Detect which cell encompasses the target text, then output its (x, y) center coordinate. 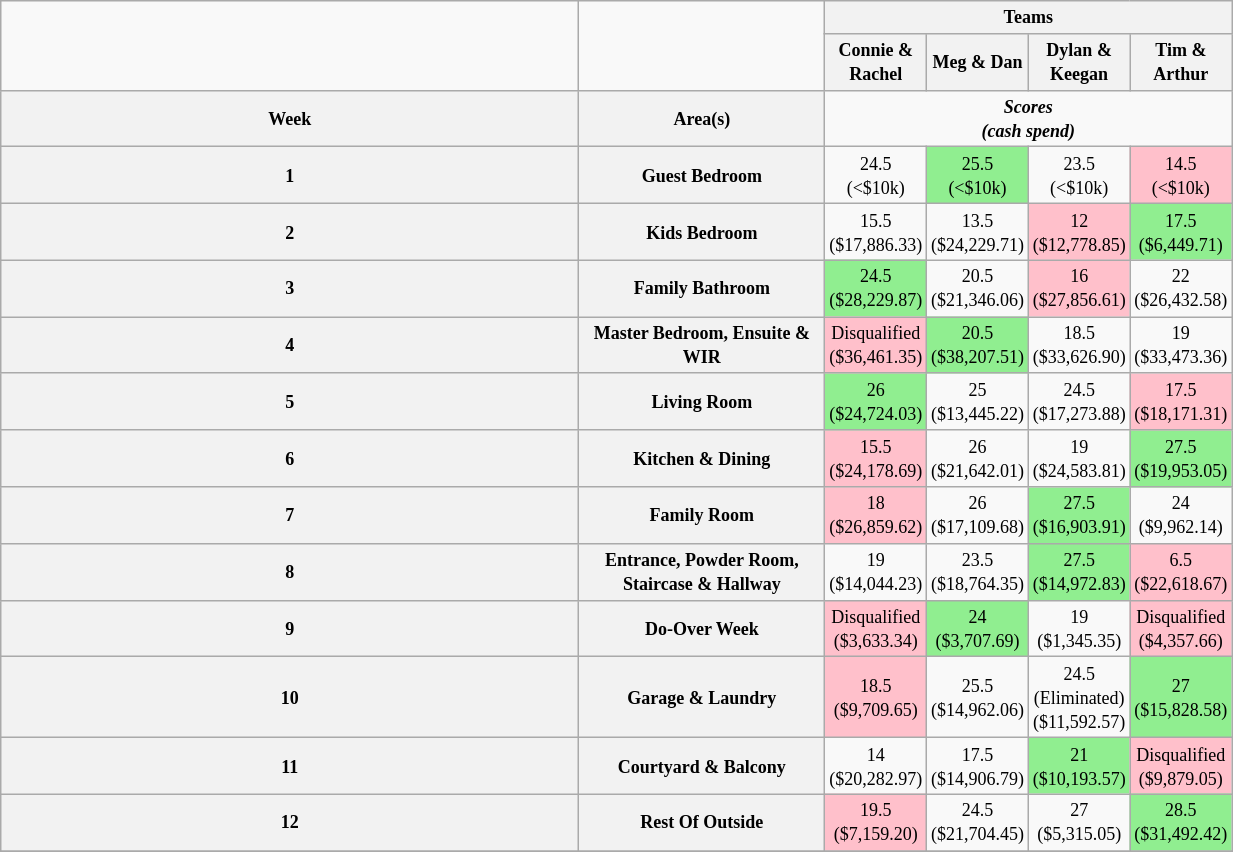
Entrance, Powder Room, Staircase & Hallway (702, 572)
24($3,707.69) (978, 628)
Disqualified ($4,357.66) (1181, 628)
18.5($33,626.90) (1079, 346)
Kitchen & Dining (702, 458)
13.5($24,229.71) (978, 232)
18($26,859.62) (876, 516)
14.5(<$10k) (1181, 176)
4 (290, 346)
15.5($17,886.33) (876, 232)
24($9,962.14) (1181, 516)
24.5(<$10k) (876, 176)
Disqualified ($36,461.35) (876, 346)
24.5 (Eliminated) ($11,592.57) (1079, 698)
14($20,282.97) (876, 766)
18.5($9,709.65) (876, 698)
25.5(<$10k) (978, 176)
19 ($14,044.23) (876, 572)
25($13,445.22) (978, 402)
Connie & Rachel (876, 62)
Tim & Arthur (1181, 62)
Living Room (702, 402)
17.5 ($14,906.79) (978, 766)
24.5($28,229.87) (876, 288)
Guest Bedroom (702, 176)
12($12,778.85) (1079, 232)
12 (290, 822)
Garage & Laundry (702, 698)
7 (290, 516)
Family Bathroom (702, 288)
19($33,473.36) (1181, 346)
16($27,856.61) (1079, 288)
20.5($38,207.51) (978, 346)
Meg & Dan (978, 62)
23.5(<$10k) (1079, 176)
27.5 ($16,903.91) (1079, 516)
26($17,109.68) (978, 516)
27.5 ($19,953.05) (1181, 458)
Dylan & Keegan (1079, 62)
1 (290, 176)
17.5($18,171.31) (1181, 402)
24.5($21,704.45) (978, 822)
3 (290, 288)
25.5 ($14,962.06) (978, 698)
Do-Over Week (702, 628)
26($21,642.01) (978, 458)
19.5($7,159.20) (876, 822)
28.5($31,492.42) (1181, 822)
Kids Bedroom (702, 232)
Rest Of Outside (702, 822)
17.5($6,449.71) (1181, 232)
15.5($24,178.69) (876, 458)
6.5($22,618.67) (1181, 572)
11 (290, 766)
Week (290, 118)
Disqualified ($9,879.05) (1181, 766)
20.5($21,346.06) (978, 288)
Master Bedroom, Ensuite & WIR (702, 346)
21 ($10,193.57) (1079, 766)
Courtyard & Balcony (702, 766)
9 (290, 628)
2 (290, 232)
8 (290, 572)
Disqualified ($3,633.34) (876, 628)
19($24,583.81) (1079, 458)
22($26,432.58) (1181, 288)
23.5($18,764.35) (978, 572)
5 (290, 402)
27($5,315.05) (1079, 822)
6 (290, 458)
27.5($14,972.83) (1079, 572)
24.5 ($17,273.88) (1079, 402)
Scores(cash spend) (1028, 118)
Teams (1028, 18)
Area(s) (702, 118)
10 (290, 698)
26($24,724.03) (876, 402)
27($15,828.58) (1181, 698)
Family Room (702, 516)
19 ($1,345.35) (1079, 628)
